Extract the (X, Y) coordinate from the center of the cell holding the provided text.  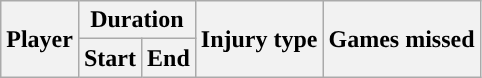
End (168, 58)
Player (40, 39)
Games missed (402, 39)
Start (110, 58)
Injury type (259, 39)
Duration (136, 20)
